Provide the (x, y) coordinate of the cell's center where the given text is located.  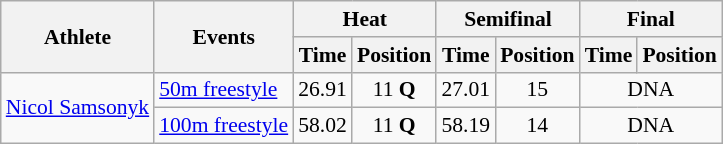
26.91 (322, 90)
50m freestyle (224, 90)
15 (537, 90)
58.19 (466, 126)
Nicol Samsonyk (78, 108)
Semifinal (508, 19)
100m freestyle (224, 126)
58.02 (322, 126)
Heat (364, 19)
Final (651, 19)
27.01 (466, 90)
Athlete (78, 36)
14 (537, 126)
Events (224, 36)
